Return the (X, Y) coordinate for the center point of the cell that contains the specified text.  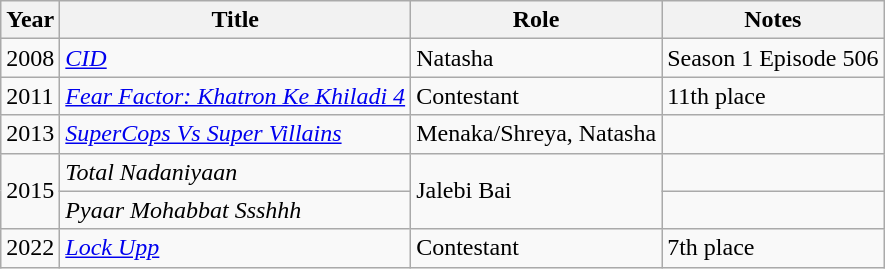
Role (536, 20)
CID (236, 58)
Notes (773, 20)
Total Nadaniyaan (236, 172)
7th place (773, 248)
Natasha (536, 58)
Season 1 Episode 506 (773, 58)
Fear Factor: Khatron Ke Khiladi 4 (236, 96)
11th place (773, 96)
2022 (30, 248)
2008 (30, 58)
2013 (30, 134)
Jalebi Bai (536, 191)
Lock Upp (236, 248)
SuperCops Vs Super Villains (236, 134)
Menaka/Shreya, Natasha (536, 134)
2015 (30, 191)
Year (30, 20)
Title (236, 20)
2011 (30, 96)
Pyaar Mohabbat Ssshhh (236, 210)
